Capture the cell that displays the provided text and extract its [x, y] central coordinate. 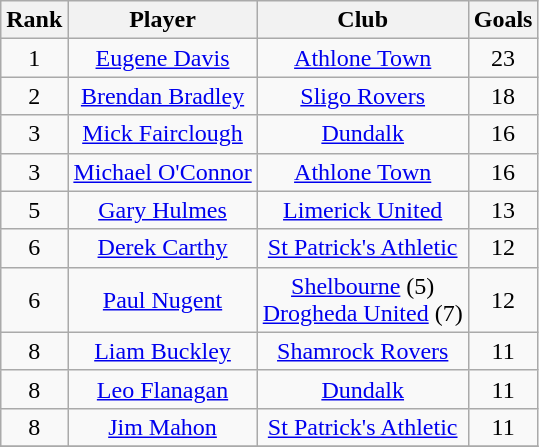
13 [503, 210]
Jim Mahon [162, 427]
2 [34, 96]
23 [503, 58]
Goals [503, 20]
Rank [34, 20]
Limerick United [362, 210]
Brendan Bradley [162, 96]
Player [162, 20]
5 [34, 210]
Shelbourne (5)Drogheda United (7) [362, 300]
Shamrock Rovers [362, 351]
Club [362, 20]
1 [34, 58]
Mick Fairclough [162, 134]
Liam Buckley [162, 351]
Eugene Davis [162, 58]
Paul Nugent [162, 300]
Sligo Rovers [362, 96]
18 [503, 96]
Michael O'Connor [162, 172]
Leo Flanagan [162, 389]
Gary Hulmes [162, 210]
Derek Carthy [162, 248]
